Return the (x, y) coordinate for the center point of the cell that contains the specified text.  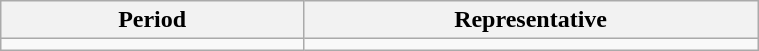
Period (152, 20)
Representative (530, 20)
